Pinpoint the cell where the given text exists, returning its [x, y] midpoint coordinate. 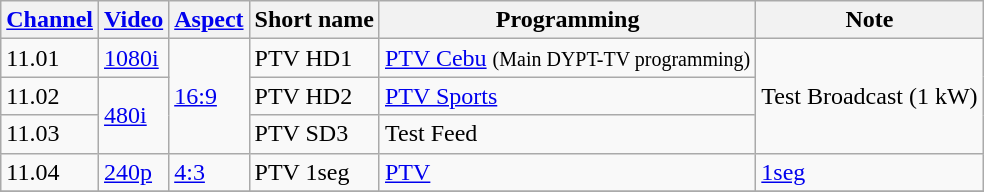
480i [134, 115]
PTV HD1 [314, 58]
PTV 1seg [314, 172]
1seg [870, 172]
240p [134, 172]
Test Feed [567, 134]
1080i [134, 58]
Test Broadcast (1 kW) [870, 96]
Short name [314, 20]
11.02 [50, 96]
PTV [567, 172]
11.01 [50, 58]
16:9 [209, 96]
PTV HD2 [314, 96]
PTV SD3 [314, 134]
Note [870, 20]
PTV Sports [567, 96]
PTV Cebu (Main DYPT-TV programming) [567, 58]
Aspect [209, 20]
Video [134, 20]
11.03 [50, 134]
Channel [50, 20]
Programming [567, 20]
11.04 [50, 172]
4:3 [209, 172]
